Scan for the cell matching the given text and deliver its (X, Y) coordinate at center. 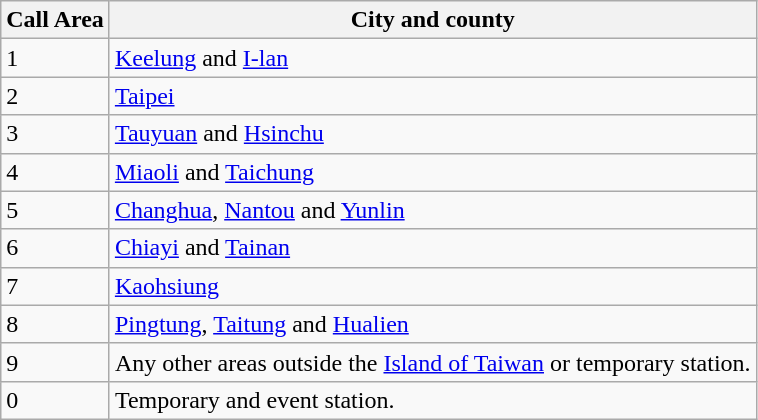
6 (56, 248)
Call Area (56, 20)
1 (56, 58)
0 (56, 400)
Changhua, Nantou and Yunlin (432, 210)
4 (56, 172)
2 (56, 96)
City and county (432, 20)
Chiayi and Tainan (432, 248)
3 (56, 134)
Any other areas outside the Island of Taiwan or temporary station. (432, 362)
Tauyuan and Hsinchu (432, 134)
Kaohsiung (432, 286)
7 (56, 286)
8 (56, 324)
9 (56, 362)
Keelung and I-lan (432, 58)
Taipei (432, 96)
Pingtung, Taitung and Hualien (432, 324)
Temporary and event station. (432, 400)
Miaoli and Taichung (432, 172)
5 (56, 210)
